Provide the (X, Y) coordinate of the cell's center where the given text is located.  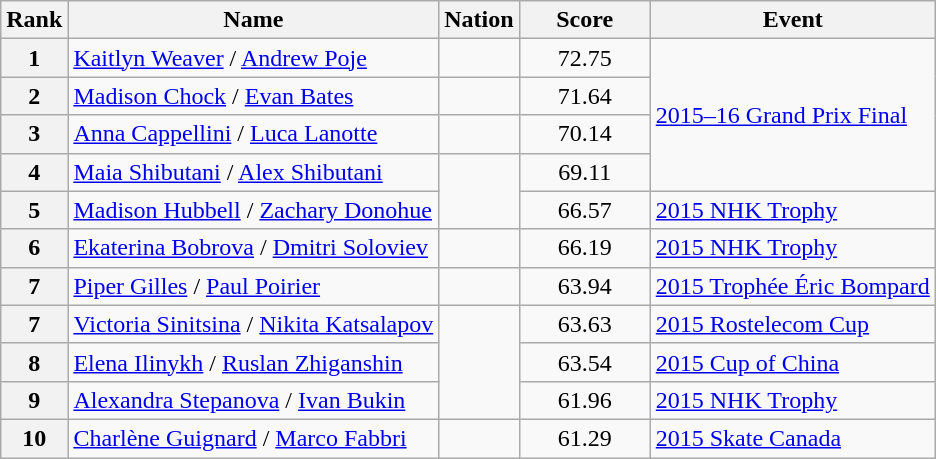
Score (584, 20)
Anna Cappellini / Luca Lanotte (254, 134)
Ekaterina Bobrova / Dmitri Soloviev (254, 248)
Rank (34, 20)
Maia Shibutani / Alex Shibutani (254, 172)
5 (34, 210)
61.96 (584, 400)
2015 Skate Canada (792, 438)
8 (34, 362)
70.14 (584, 134)
Event (792, 20)
63.54 (584, 362)
Madison Chock / Evan Bates (254, 96)
Kaitlyn Weaver / Andrew Poje (254, 58)
Name (254, 20)
Piper Gilles / Paul Poirier (254, 286)
69.11 (584, 172)
4 (34, 172)
72.75 (584, 58)
63.63 (584, 324)
2015–16 Grand Prix Final (792, 115)
1 (34, 58)
9 (34, 400)
71.64 (584, 96)
Nation (479, 20)
63.94 (584, 286)
66.19 (584, 248)
2015 Trophée Éric Bompard (792, 286)
3 (34, 134)
61.29 (584, 438)
6 (34, 248)
2015 Rostelecom Cup (792, 324)
2 (34, 96)
10 (34, 438)
2015 Cup of China (792, 362)
Madison Hubbell / Zachary Donohue (254, 210)
66.57 (584, 210)
Victoria Sinitsina / Nikita Katsalapov (254, 324)
Elena Ilinykh / Ruslan Zhiganshin (254, 362)
Charlène Guignard / Marco Fabbri (254, 438)
Alexandra Stepanova / Ivan Bukin (254, 400)
